Capture the cell that displays the provided text and extract its (X, Y) central coordinate. 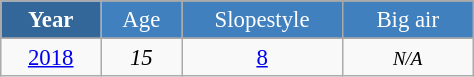
Age (142, 20)
15 (142, 58)
Slopestyle (262, 20)
2018 (51, 58)
Big air (408, 20)
N/A (408, 58)
Year (51, 20)
8 (262, 58)
